Detect which cell encompasses the target text, then output its (x, y) center coordinate. 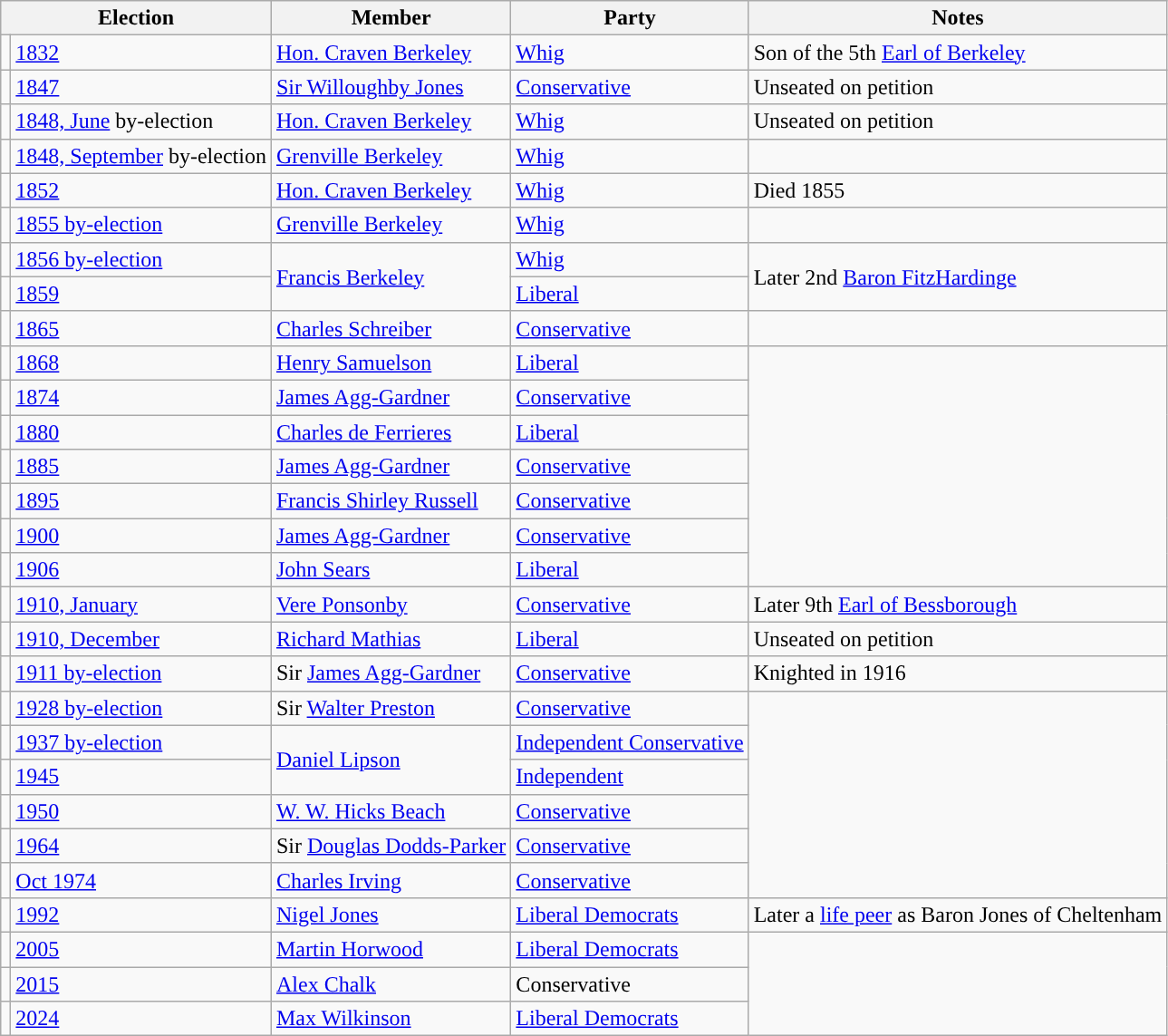
Sir Douglas Dodds-Parker (391, 846)
Later 9th Earl of Bessborough (958, 605)
2005 (141, 949)
Later 2nd Baron FitzHardinge (958, 276)
1832 (141, 53)
2015 (141, 983)
Nigel Jones (391, 915)
1880 (141, 432)
Charles Irving (391, 880)
Sir Willoughby Jones (391, 87)
1910, December (141, 639)
1945 (141, 777)
1950 (141, 811)
John Sears (391, 570)
1859 (141, 294)
1992 (141, 915)
Independent (630, 777)
1885 (141, 467)
Charles Schreiber (391, 328)
Notes (958, 18)
Member (391, 18)
1874 (141, 397)
Richard Mathias (391, 639)
Francis Berkeley (391, 276)
Died 1855 (958, 190)
1928 by-election (141, 708)
Sir James Agg-Gardner (391, 673)
Daniel Lipson (391, 760)
Martin Horwood (391, 949)
1900 (141, 536)
1847 (141, 87)
Vere Ponsonby (391, 605)
Later a life peer as Baron Jones of Cheltenham (958, 915)
1895 (141, 501)
1910, January (141, 605)
1906 (141, 570)
Knighted in 1916 (958, 673)
1937 by-election (141, 742)
Independent Conservative (630, 742)
1868 (141, 363)
Henry Samuelson (391, 363)
1865 (141, 328)
Oct 1974 (141, 880)
2024 (141, 1019)
1964 (141, 846)
Max Wilkinson (391, 1019)
1855 by-election (141, 225)
Francis Shirley Russell (391, 501)
Sir Walter Preston (391, 708)
1856 by-election (141, 259)
Charles de Ferrieres (391, 432)
W. W. Hicks Beach (391, 811)
1852 (141, 190)
Election (136, 18)
Alex Chalk (391, 983)
Son of the 5th Earl of Berkeley (958, 53)
1848, September by-election (141, 156)
Party (630, 18)
1848, June by-election (141, 121)
1911 by-election (141, 673)
